Return (x, y) of the center of cell containing provided text 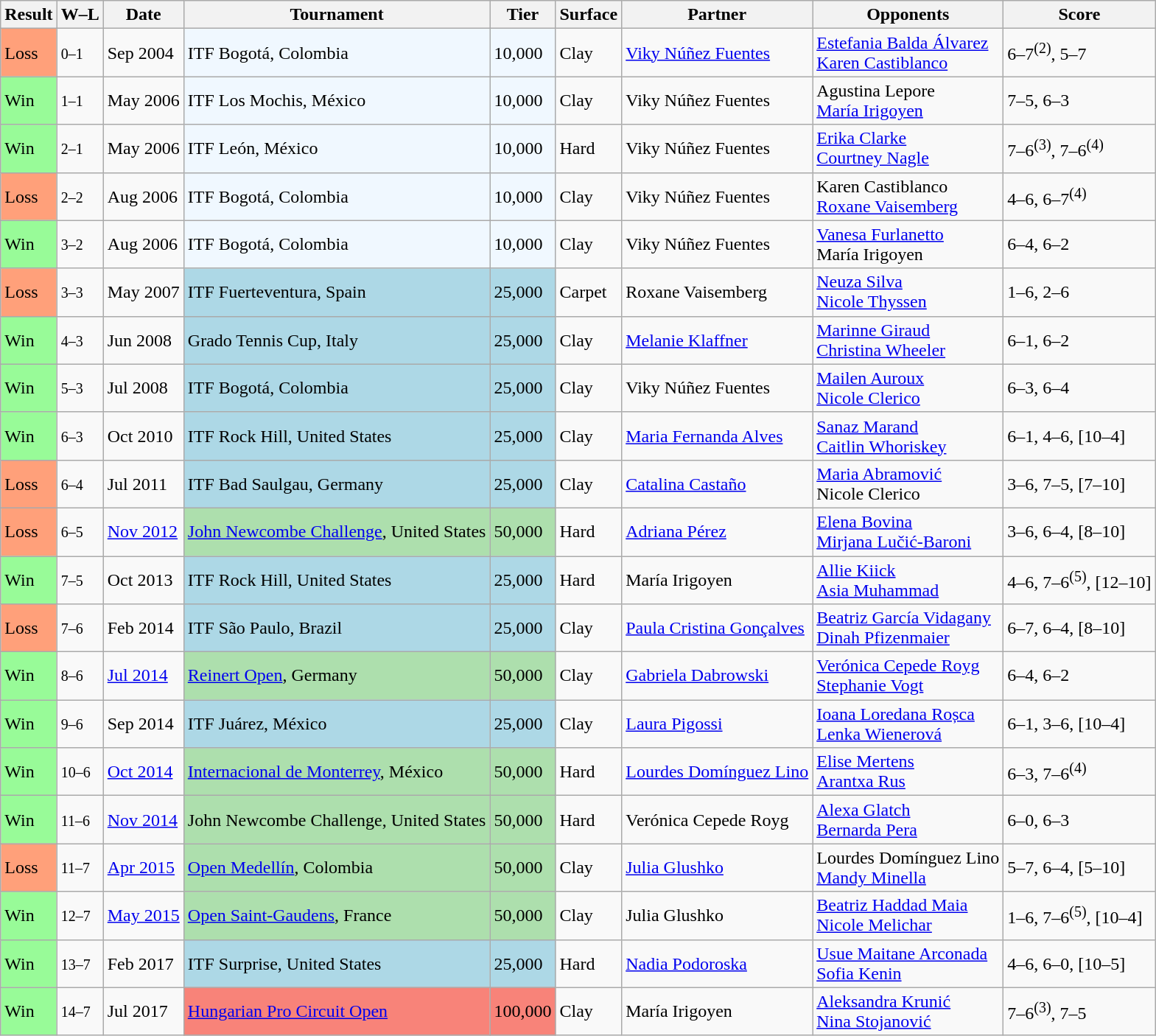
Elena Bovina Mirjana Lučić-Baroni (908, 532)
1–6, 7–6(5), [10–4] (1079, 915)
Lourdes Domínguez Lino Mandy Minella (908, 868)
7–5 (80, 579)
Mailen Auroux Nicole Clerico (908, 388)
Ioana Loredana Roșca Lenka Wienerová (908, 724)
Lourdes Domínguez Lino (718, 772)
Open Saint-Gaudens, France (337, 915)
6–3, 7–6(4) (1079, 772)
100,000 (523, 1011)
Opponents (908, 15)
6–1, 3–6, [10–4] (1079, 724)
1–6, 2–6 (1079, 292)
Tournament (337, 15)
Elise Mertens Arantxa Rus (908, 772)
Maria Abramović Nicole Clerico (908, 483)
Karen Castiblanco Roxane Vaisemberg (908, 196)
Score (1079, 15)
Erika Clarke Courtney Nagle (908, 149)
Agustina Lepore María Irigoyen (908, 100)
Oct 2014 (143, 772)
11–6 (80, 819)
Beatriz García Vidagany Dinah Pfizenmaier (908, 628)
Estefania Balda Álvarez Karen Castiblanco (908, 53)
Oct 2010 (143, 436)
1–1 (80, 100)
3–3 (80, 292)
Open Medellín, Colombia (337, 868)
Paula Cristina Gonçalves (718, 628)
Sep 2014 (143, 724)
May 2015 (143, 915)
12–7 (80, 915)
Nadia Podoroska (718, 964)
Partner (718, 15)
Sanaz Marand Caitlin Whoriskey (908, 436)
4–6, 6–7(4) (1079, 196)
14–7 (80, 1011)
4–6, 7–6(5), [12–10] (1079, 579)
Roxane Vaisemberg (718, 292)
4–6, 6–0, [10–5] (1079, 964)
Hungarian Pro Circuit Open (337, 1011)
6–7(2), 5–7 (1079, 53)
Tier (523, 15)
2–2 (80, 196)
Nov 2012 (143, 532)
ITF Fuerteventura, Spain (337, 292)
6–7, 6–4, [8–10] (1079, 628)
Jun 2008 (143, 340)
7–6(3), 7–6(4) (1079, 149)
Jul 2017 (143, 1011)
6–3, 6–4 (1079, 388)
6–1, 4–6, [10–4] (1079, 436)
3–6, 7–5, [7–10] (1079, 483)
Verónica Cepede Royg (718, 819)
11–7 (80, 868)
ITF Bad Saulgau, Germany (337, 483)
4–3 (80, 340)
Neuza Silva Nicole Thyssen (908, 292)
0–1 (80, 53)
ITF Surprise, United States (337, 964)
Melanie Klaffner (718, 340)
7–6(3), 7–5 (1079, 1011)
Date (143, 15)
Beatriz Haddad Maia Nicole Melichar (908, 915)
10–6 (80, 772)
Oct 2013 (143, 579)
ITF Los Mochis, México (337, 100)
2–1 (80, 149)
Vanesa Furlanetto María Irigoyen (908, 245)
Jul 2008 (143, 388)
Alexa Glatch Bernarda Pera (908, 819)
Result (29, 15)
6–3 (80, 436)
Adriana Pérez (718, 532)
Laura Pigossi (718, 724)
Marinne Giraud Christina Wheeler (908, 340)
5–7, 6–4, [5–10] (1079, 868)
3–6, 6–4, [8–10] (1079, 532)
13–7 (80, 964)
5–3 (80, 388)
6–1, 6–2 (1079, 340)
Sep 2004 (143, 53)
6–4 (80, 483)
ITF Juárez, México (337, 724)
Reinert Open, Germany (337, 676)
ITF León, México (337, 149)
Usue Maitane Arconada Sofia Kenin (908, 964)
Aleksandra Krunić Nina Stojanović (908, 1011)
Internacional de Monterrey, México (337, 772)
Allie Kiick Asia Muhammad (908, 579)
Maria Fernanda Alves (718, 436)
Feb 2017 (143, 964)
Catalina Castaño (718, 483)
6–0, 6–3 (1079, 819)
Grado Tennis Cup, Italy (337, 340)
Surface (589, 15)
9–6 (80, 724)
7–5, 6–3 (1079, 100)
Feb 2014 (143, 628)
Jul 2011 (143, 483)
Verónica Cepede Royg Stephanie Vogt (908, 676)
Carpet (589, 292)
8–6 (80, 676)
Jul 2014 (143, 676)
May 2007 (143, 292)
Apr 2015 (143, 868)
W–L (80, 15)
6–5 (80, 532)
7–6 (80, 628)
Nov 2014 (143, 819)
ITF São Paulo, Brazil (337, 628)
3–2 (80, 245)
Gabriela Dabrowski (718, 676)
